Locate the cell with the specified text and output its [X, Y] center coordinate. 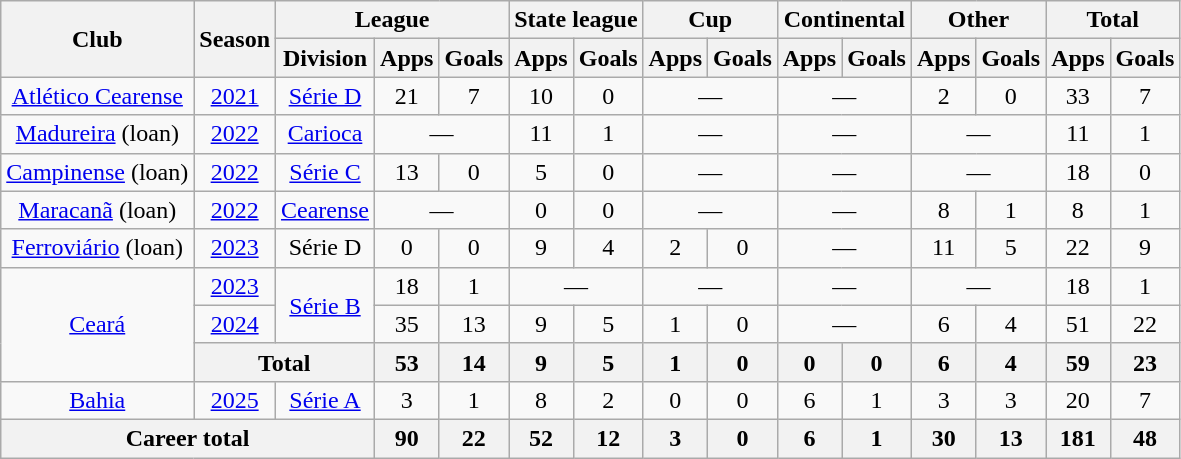
21 [407, 96]
2025 [235, 400]
23 [1145, 362]
30 [943, 438]
35 [407, 324]
Cup [710, 20]
Ceará [98, 324]
Cearense [326, 210]
Bahia [98, 400]
Division [326, 58]
Campinense (loan) [98, 172]
33 [1078, 96]
52 [541, 438]
51 [1078, 324]
State league [576, 20]
Madureira (loan) [98, 134]
Carioca [326, 134]
48 [1145, 438]
Other [978, 20]
Série C [326, 172]
Ferroviário (loan) [98, 248]
20 [1078, 400]
Club [98, 39]
10 [541, 96]
2021 [235, 96]
90 [407, 438]
Continental [844, 20]
14 [474, 362]
12 [608, 438]
Atlético Cearense [98, 96]
181 [1078, 438]
League [392, 20]
2024 [235, 324]
59 [1078, 362]
Série A [326, 400]
Série B [326, 305]
Season [235, 39]
Maracanã (loan) [98, 210]
Career total [188, 438]
53 [407, 362]
